Determine the [x, y] coordinate at the center of the cell enclosing the given text.  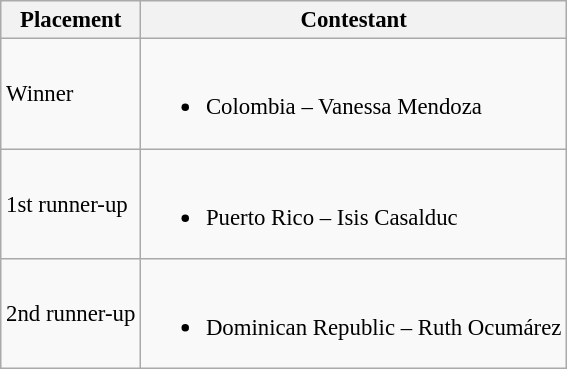
Winner [71, 94]
Puerto Rico – Isis Casalduc [354, 204]
Contestant [354, 20]
2nd runner-up [71, 314]
Dominican Republic – Ruth Ocumárez [354, 314]
Placement [71, 20]
1st runner-up [71, 204]
Colombia – Vanessa Mendoza [354, 94]
